Find where the given text appears and provide that cell's center as (X, Y) coordinate. 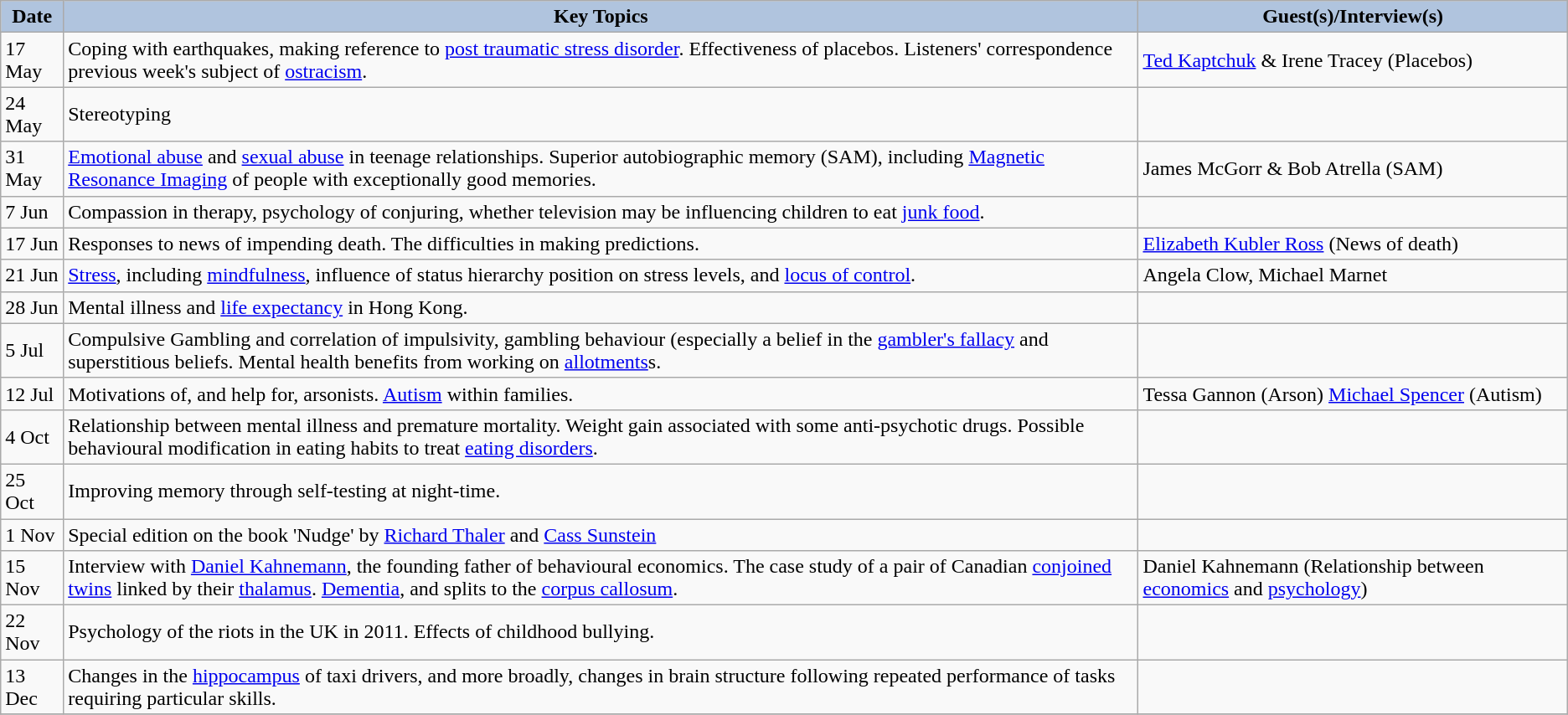
Improving memory through self-testing at night-time. (601, 491)
31 May (32, 169)
Tessa Gannon (Arson) Michael Spencer (Autism) (1353, 394)
28 Jun (32, 307)
Psychology of the riots in the UK in 2011. Effects of childhood bullying. (601, 633)
Stress, including mindfulness, influence of status hierarchy position on stress levels, and locus of control. (601, 275)
Stereotyping (601, 114)
James McGorr & Bob Atrella (SAM) (1353, 169)
1 Nov (32, 535)
Key Topics (601, 17)
Angela Clow, Michael Marnet (1353, 275)
5 Jul (32, 350)
4 Oct (32, 437)
Date (32, 17)
17 May (32, 60)
24 May (32, 114)
13 Dec (32, 687)
Compassion in therapy, psychology of conjuring, whether television may be influencing children to eat junk food. (601, 212)
Mental illness and life expectancy in Hong Kong. (601, 307)
15 Nov (32, 578)
Ted Kaptchuk & Irene Tracey (Placebos) (1353, 60)
Special edition on the book 'Nudge' by Richard Thaler and Cass Sunstein (601, 535)
7 Jun (32, 212)
Daniel Kahnemann (Relationship between economics and psychology) (1353, 578)
Motivations of, and help for, arsonists. Autism within families. (601, 394)
22 Nov (32, 633)
12 Jul (32, 394)
Elizabeth Kubler Ross (News of death) (1353, 244)
21 Jun (32, 275)
17 Jun (32, 244)
25 Oct (32, 491)
Responses to news of impending death. The difficulties in making predictions. (601, 244)
Guest(s)/Interview(s) (1353, 17)
